Locate the cell with the specified text and output its (X, Y) center coordinate. 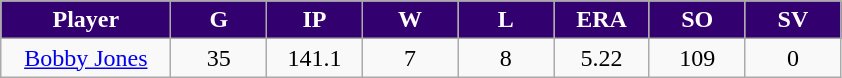
35 (219, 58)
W (410, 20)
L (506, 20)
8 (506, 58)
109 (697, 58)
IP (315, 20)
SO (697, 20)
7 (410, 58)
SV (793, 20)
G (219, 20)
141.1 (315, 58)
0 (793, 58)
ERA (602, 20)
Player (86, 20)
Bobby Jones (86, 58)
5.22 (602, 58)
